Scan for the cell matching the given text and deliver its [x, y] coordinate at center. 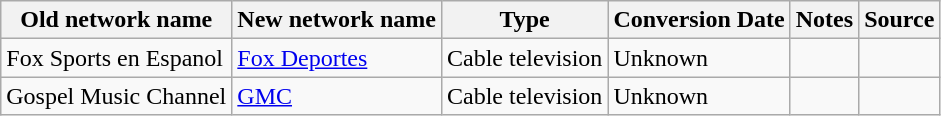
GMC [337, 96]
New network name [337, 20]
Notes [824, 20]
Type [524, 20]
Old network name [116, 20]
Fox Sports en Espanol [116, 58]
Fox Deportes [337, 58]
Source [900, 20]
Gospel Music Channel [116, 96]
Conversion Date [699, 20]
